Find where the given text appears and provide that cell's center as (X, Y) coordinate. 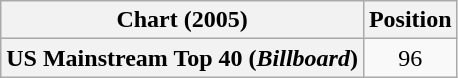
US Mainstream Top 40 (Billboard) (182, 58)
Chart (2005) (182, 20)
Position (410, 20)
96 (410, 58)
